Return [X, Y] of the center of cell containing provided text 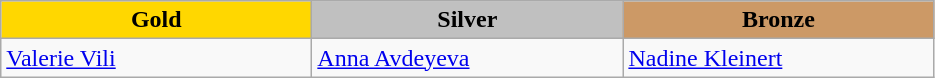
Valerie Vili [156, 58]
Nadine Kleinert [778, 58]
Anna Avdeyeva [468, 58]
Gold [156, 20]
Bronze [778, 20]
Silver [468, 20]
